Identify which cell holds the provided text, then report its (X, Y) central coordinate. 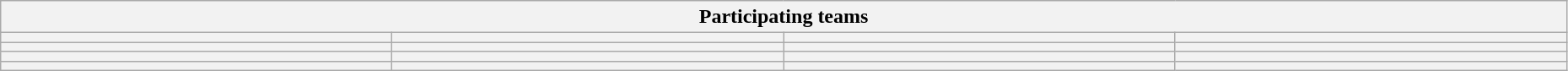
Participating teams (784, 17)
